Return the (x, y) coordinate for the center point of the cell that contains the specified text.  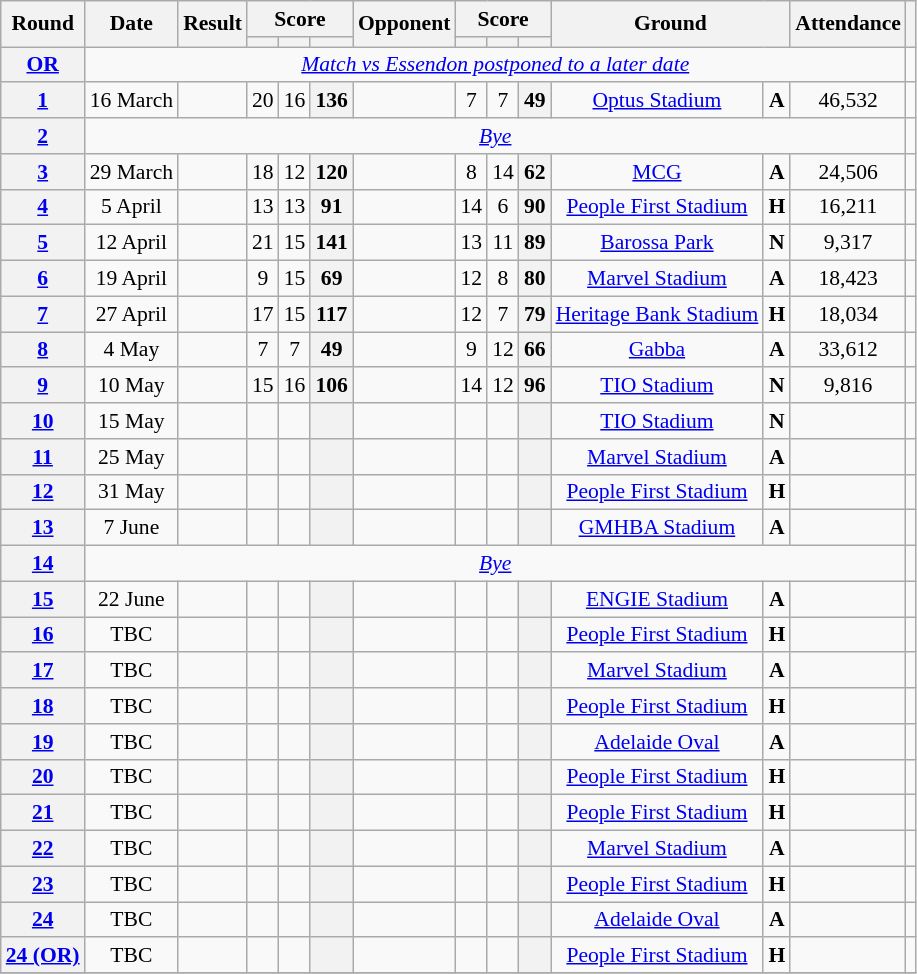
141 (332, 243)
3 (43, 172)
33,612 (848, 350)
Match vs Essendon postponed to a later date (496, 65)
31 May (132, 492)
24,506 (848, 172)
GMHBA Stadium (658, 528)
136 (332, 101)
90 (535, 207)
117 (332, 314)
18,034 (848, 314)
29 March (132, 172)
10 May (132, 386)
16 March (132, 101)
5 (43, 243)
46,532 (848, 101)
27 April (132, 314)
69 (332, 279)
25 May (132, 457)
91 (332, 207)
24 (OR) (43, 956)
62 (535, 172)
Optus Stadium (658, 101)
79 (535, 314)
66 (535, 350)
18,423 (848, 279)
24 (43, 920)
Gabba (658, 350)
Opponent (404, 24)
10 (43, 421)
106 (332, 386)
Date (132, 24)
80 (535, 279)
OR (43, 65)
23 (43, 884)
5 April (132, 207)
15 May (132, 421)
4 (43, 207)
96 (535, 386)
12 April (132, 243)
Result (212, 24)
2 (43, 136)
89 (535, 243)
4 May (132, 350)
7 June (132, 528)
Barossa Park (658, 243)
9,816 (848, 386)
9,317 (848, 243)
22 (43, 849)
22 June (132, 599)
Attendance (848, 24)
Heritage Bank Stadium (658, 314)
19 (43, 742)
120 (332, 172)
ENGIE Stadium (658, 599)
Ground (671, 24)
16,211 (848, 207)
MCG (658, 172)
1 (43, 101)
Round (43, 24)
19 April (132, 279)
